Find where the given text appears and provide that cell's center as [x, y] coordinate. 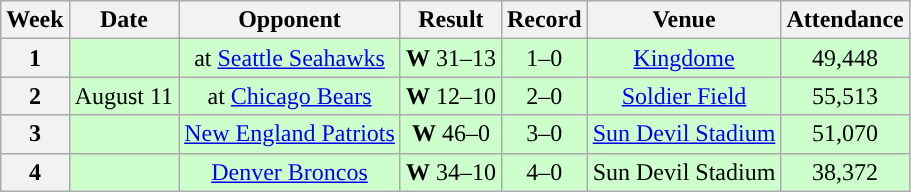
W 12–10 [450, 96]
Record [544, 20]
W 34–10 [450, 172]
3 [35, 134]
Venue [684, 20]
Date [124, 20]
Denver Broncos [290, 172]
at Seattle Seahawks [290, 58]
August 11 [124, 96]
Opponent [290, 20]
51,070 [845, 134]
Attendance [845, 20]
Week [35, 20]
at Chicago Bears [290, 96]
38,372 [845, 172]
49,448 [845, 58]
3–0 [544, 134]
4 [35, 172]
Result [450, 20]
1–0 [544, 58]
2–0 [544, 96]
New England Patriots [290, 134]
W 46–0 [450, 134]
55,513 [845, 96]
4–0 [544, 172]
W 31–13 [450, 58]
Kingdome [684, 58]
2 [35, 96]
1 [35, 58]
Soldier Field [684, 96]
